Find where the given text appears and provide that cell's center as (x, y) coordinate. 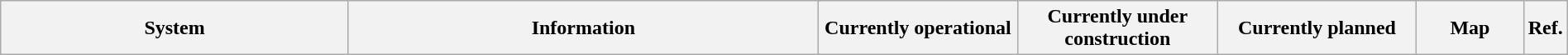
Information (583, 28)
Currently planned (1317, 28)
Ref. (1545, 28)
Map (1470, 28)
Currently under construction (1117, 28)
Currently operational (918, 28)
System (175, 28)
